From the cell containing the given text, extract its center point as [X, Y] coordinate. 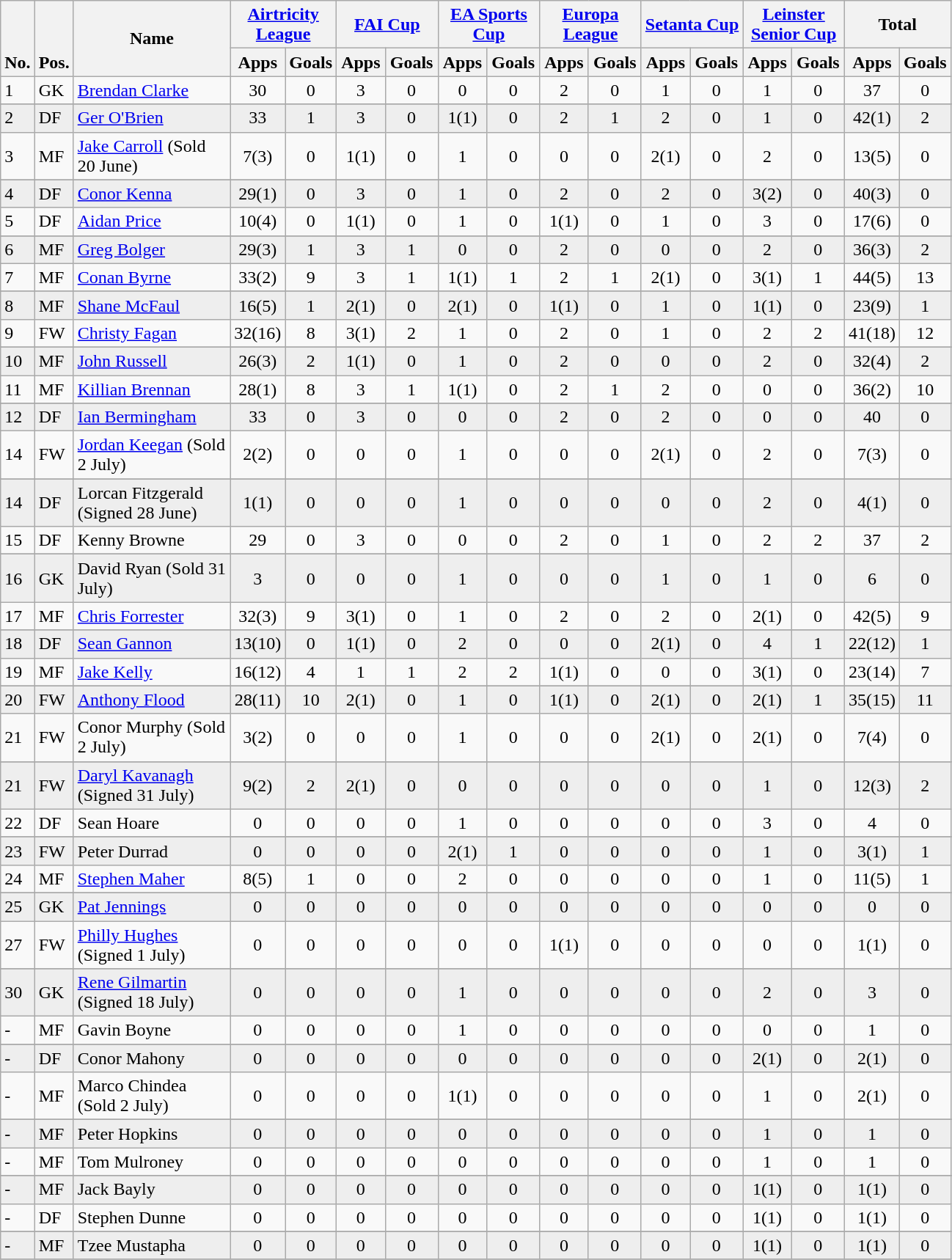
18 [18, 644]
Christy Fagan [152, 333]
20 [18, 700]
Jake Carroll (Sold 20 June) [152, 155]
Conor Murphy (Sold 2 July) [152, 738]
13(5) [871, 155]
Philly Hughes (Signed 1 July) [152, 945]
36(2) [871, 389]
Marco Chindea (Sold 2 July) [152, 1096]
Rene Gilmartin (Signed 18 July) [152, 993]
27 [18, 945]
David Ryan (Sold 31 July) [152, 578]
Pos. [54, 38]
13(10) [258, 644]
4(1) [871, 503]
Peter Hopkins [152, 1134]
Conor Kenna [152, 194]
44(5) [871, 277]
19 [18, 672]
40 [871, 417]
36(3) [871, 249]
16 [18, 578]
33(2) [258, 277]
22 [18, 823]
Setanta Cup [692, 25]
29 [258, 541]
Shane McFaul [152, 305]
32(16) [258, 333]
17 [18, 616]
23(14) [871, 672]
29(3) [258, 249]
26(3) [258, 361]
Conor Mahony [152, 1058]
Jordan Keegan (Sold 2 July) [152, 455]
Airtricity League [283, 25]
5 [18, 221]
23 [18, 851]
11(5) [871, 879]
24 [18, 879]
29(1) [258, 194]
17(6) [871, 221]
13 [925, 277]
22(12) [871, 644]
32(3) [258, 616]
Europa League [591, 25]
23(9) [871, 305]
Tzee Mustapha [152, 1245]
Peter Durrad [152, 851]
Leinster Senior Cup [794, 25]
10(4) [258, 221]
Greg Bolger [152, 249]
FAI Cup [387, 25]
Jack Bayly [152, 1190]
Pat Jennings [152, 906]
12(3) [871, 785]
7(4) [871, 738]
8(5) [258, 879]
Jake Kelly [152, 672]
EA Sports Cup [488, 25]
Aidan Price [152, 221]
Lorcan Fitzgerald (Signed 28 June) [152, 503]
Chris Forrester [152, 616]
2(2) [258, 455]
Name [152, 38]
42(1) [871, 118]
Anthony Flood [152, 700]
Stephen Maher [152, 879]
Sean Gannon [152, 644]
Killian Brennan [152, 389]
41(18) [871, 333]
Total [898, 25]
15 [18, 541]
25 [18, 906]
Stephen Dunne [152, 1217]
35(15) [871, 700]
Brendan Clarke [152, 90]
Tom Mulroney [152, 1162]
28(1) [258, 389]
Ian Bermingham [152, 417]
Sean Hoare [152, 823]
9(2) [258, 785]
Daryl Kavanagh (Signed 31 July) [152, 785]
40(3) [871, 194]
32(4) [871, 361]
28(11) [258, 700]
John Russell [152, 361]
Gavin Boyne [152, 1030]
16(5) [258, 305]
No. [18, 38]
42(5) [871, 616]
16(12) [258, 672]
Kenny Browne [152, 541]
Ger O'Brien [152, 118]
Conan Byrne [152, 277]
